Output the (x, y) coordinate of the center of the cell containing the given text.  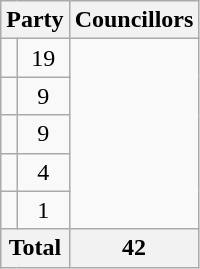
Councillors (134, 20)
Total (35, 248)
19 (43, 58)
Party (35, 20)
42 (134, 248)
4 (43, 172)
1 (43, 210)
